Extract the [x, y] coordinate from the center of the cell holding the provided text.  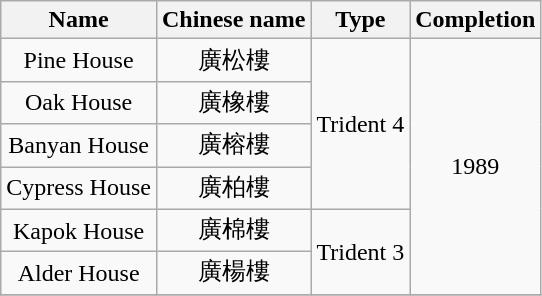
廣楊樓 [233, 274]
廣松樓 [233, 60]
Pine House [79, 60]
Name [79, 20]
廣棉樓 [233, 230]
Alder House [79, 274]
Trident 3 [360, 252]
Banyan House [79, 146]
Cypress House [79, 188]
廣榕樓 [233, 146]
Kapok House [79, 230]
廣橡樓 [233, 102]
Oak House [79, 102]
Trident 4 [360, 124]
1989 [476, 166]
Chinese name [233, 20]
Type [360, 20]
廣柏樓 [233, 188]
Completion [476, 20]
